Detect which cell encompasses the target text, then output its [x, y] center coordinate. 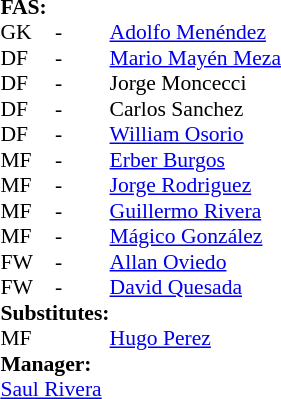
Hugo Perez [196, 339]
David Quesada [196, 287]
Mario Mayén Meza [196, 58]
Guillermo Rivera [196, 211]
Erber Burgos [196, 160]
Manager: [140, 364]
Mágico González [196, 237]
Jorge Rodriguez [196, 185]
Carlos Sanchez [196, 109]
William Osorio [196, 135]
Adolfo Menéndez [196, 33]
Substitutes: [54, 313]
Jorge Moncecci [196, 83]
Allan Oviedo [196, 262]
GK [28, 33]
